Extract the [X, Y] coordinate from the center of the cell holding the provided text.  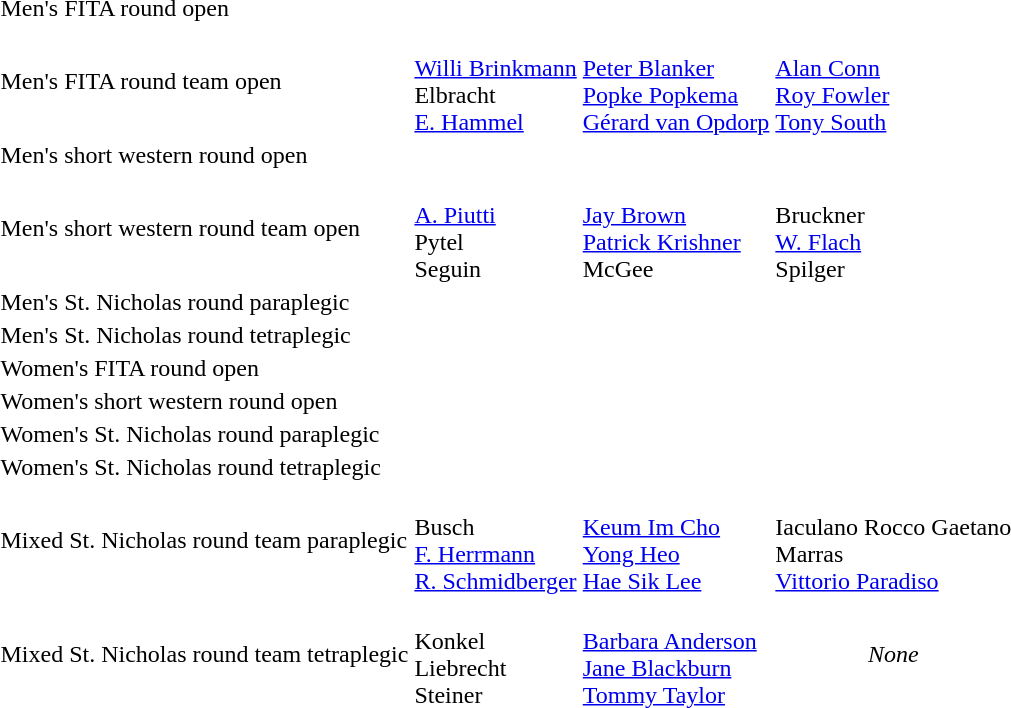
Busch F. Herrmann R. Schmidberger [496, 540]
Jay Brown Patrick Krishner McGee [676, 228]
Keum Im Cho Yong Heo Hae Sik Lee [676, 540]
Willi Brinkmann Elbracht E. Hammel [496, 82]
Peter Blanker Popke Popkema Gérard van Opdorp [676, 82]
A. Piutti Pytel Seguin [496, 228]
